Locate the cell with the specified text and output its (X, Y) center coordinate. 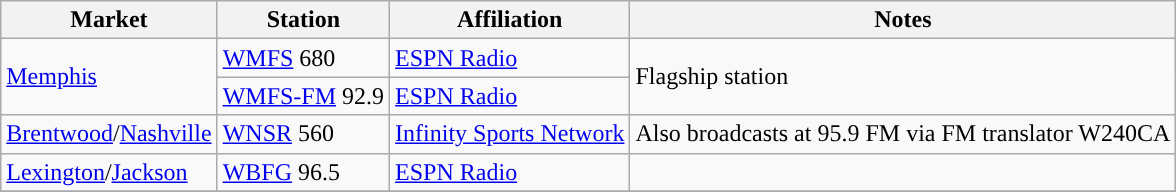
Station (303, 20)
Flagship station (903, 77)
Brentwood/Nashville (109, 134)
Notes (903, 20)
WMFS 680 (303, 58)
Affiliation (510, 20)
WBFG 96.5 (303, 172)
WNSR 560 (303, 134)
WMFS-FM 92.9 (303, 96)
Lexington/Jackson (109, 172)
Market (109, 20)
Memphis (109, 77)
Infinity Sports Network (510, 134)
Also broadcasts at 95.9 FM via FM translator W240CA (903, 134)
